Pinpoint the cell where the given text exists, returning its [x, y] midpoint coordinate. 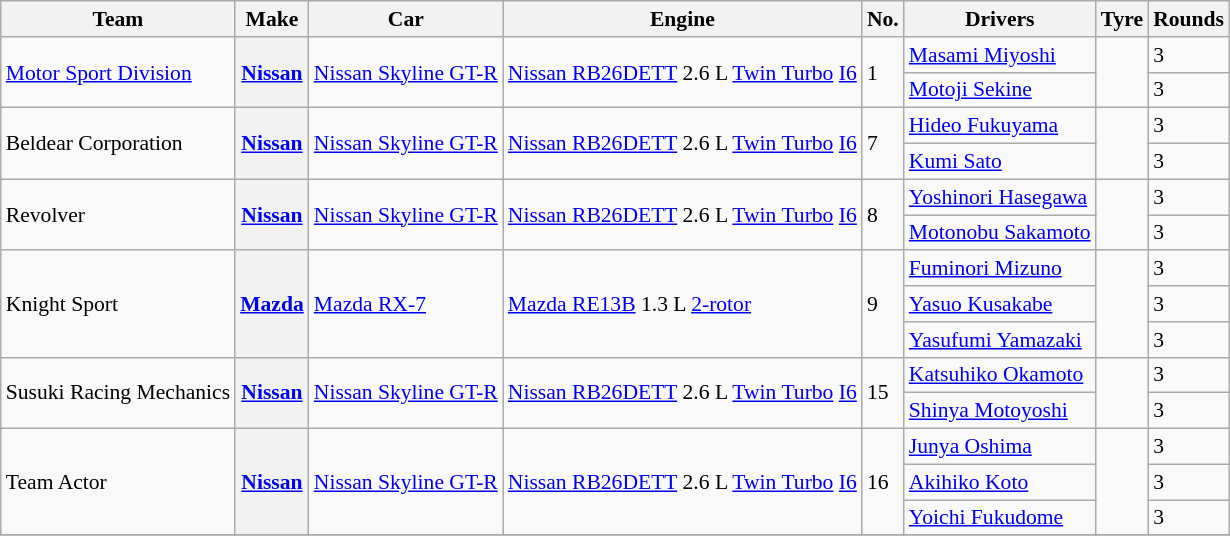
Junya Oshima [1000, 447]
8 [883, 214]
No. [883, 19]
Knight Sport [118, 304]
Drivers [1000, 19]
9 [883, 304]
Yasufumi Yamazaki [1000, 340]
Revolver [118, 214]
Mazda RE13B 1.3 L 2-rotor [682, 304]
Akihiko Koto [1000, 482]
Masami Miyoshi [1000, 55]
Yoichi Fukudome [1000, 518]
Hideo Fukuyama [1000, 126]
15 [883, 392]
Shinya Motoyoshi [1000, 411]
Team Actor [118, 482]
Rounds [1188, 19]
Tyre [1122, 19]
Team [118, 19]
Car [406, 19]
16 [883, 482]
Katsuhiko Okamoto [1000, 375]
Kumi Sato [1000, 162]
1 [883, 72]
Make [272, 19]
Yasuo Kusakabe [1000, 304]
Motoji Sekine [1000, 90]
Yoshinori Hasegawa [1000, 197]
Engine [682, 19]
7 [883, 144]
Beldear Corporation [118, 144]
Fuminori Mizuno [1000, 269]
Mazda RX-7 [406, 304]
Mazda [272, 304]
Motonobu Sakamoto [1000, 233]
Susuki Racing Mechanics [118, 392]
Motor Sport Division [118, 72]
